For the text-containing cell, return its midpoint in (x, y) coordinate format. 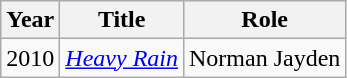
Heavy Rain (122, 58)
2010 (30, 58)
Norman Jayden (264, 58)
Role (264, 20)
Year (30, 20)
Title (122, 20)
